Provide the (x, y) coordinate of the cell's center where the given text is located.  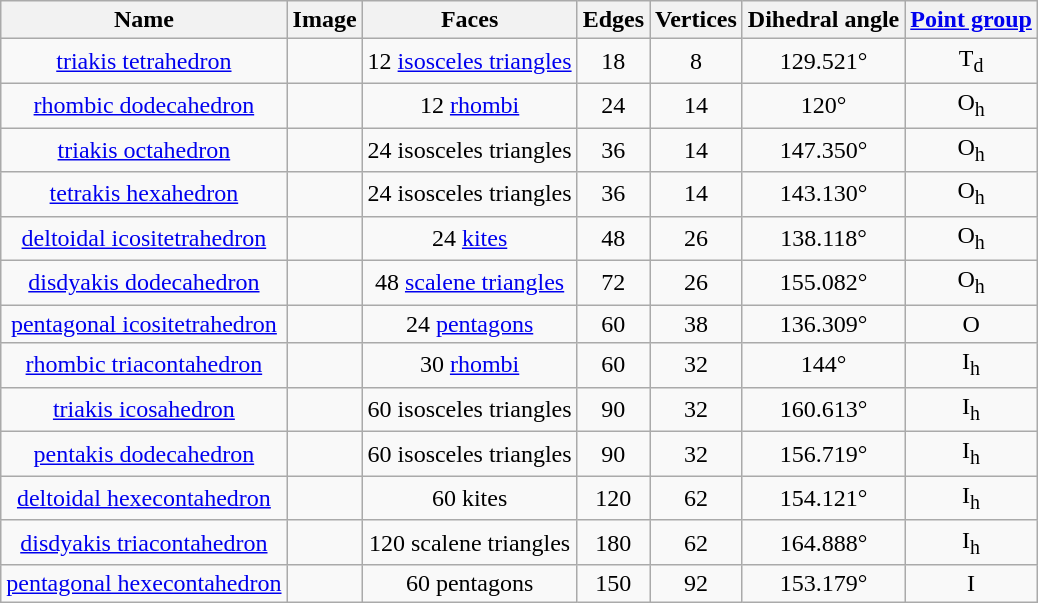
48 scalene triangles (470, 283)
144° (823, 365)
18 (613, 61)
147.350° (823, 150)
24 pentagons (470, 324)
164.888° (823, 542)
pentagonal hexecontahedron (144, 584)
O (972, 324)
153.179° (823, 584)
30 rhombi (470, 365)
92 (696, 584)
138.118° (823, 238)
12 rhombi (470, 105)
Dihedral angle (823, 20)
Point group (972, 20)
I (972, 584)
136.309° (823, 324)
triakis octahedron (144, 150)
24 kites (470, 238)
72 (613, 283)
Edges (613, 20)
143.130° (823, 194)
disdyakis triacontahedron (144, 542)
deltoidal hexecontahedron (144, 498)
deltoidal icositetrahedron (144, 238)
48 (613, 238)
150 (613, 584)
120 scalene triangles (470, 542)
12 isosceles triangles (470, 61)
pentakis dodecahedron (144, 454)
Name (144, 20)
156.719° (823, 454)
60 kites (470, 498)
triakis icosahedron (144, 409)
Td (972, 61)
129.521° (823, 61)
8 (696, 61)
disdyakis dodecahedron (144, 283)
38 (696, 324)
tetrakis hexahedron (144, 194)
160.613° (823, 409)
rhombic dodecahedron (144, 105)
triakis tetrahedron (144, 61)
180 (613, 542)
pentagonal icositetrahedron (144, 324)
Image (324, 20)
rhombic triacontahedron (144, 365)
Vertices (696, 20)
60 pentagons (470, 584)
154.121° (823, 498)
24 (613, 105)
155.082° (823, 283)
Faces (470, 20)
120° (823, 105)
120 (613, 498)
